Provide the (X, Y) coordinate of the cell's center where the given text is located.  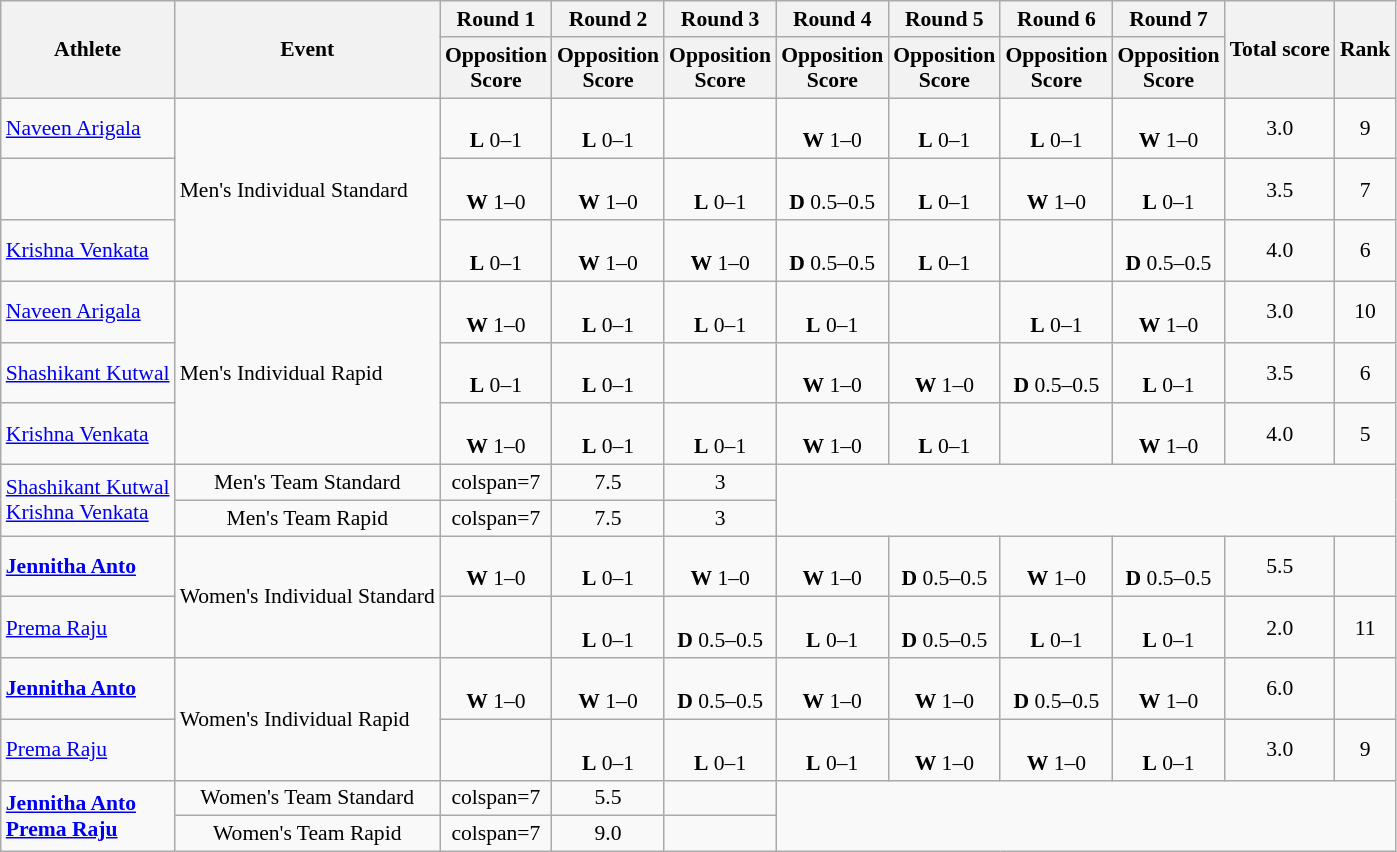
5 (1366, 434)
Women's Team Rapid (308, 834)
Round 5 (944, 19)
Round 7 (1168, 19)
9.0 (608, 834)
10 (1366, 312)
Jennitha AntoPrema Raju (88, 816)
Women's Individual Rapid (308, 719)
11 (1366, 628)
Men's Team Standard (308, 483)
6.0 (1280, 688)
Men's Individual Standard (308, 190)
Shashikant Kutwal (88, 372)
Round 2 (608, 19)
Round 4 (832, 19)
Round 1 (496, 19)
2.0 (1280, 628)
Rank (1366, 50)
Women's Team Standard (308, 798)
Total score (1280, 50)
Round 3 (720, 19)
Men's Individual Rapid (308, 372)
Men's Team Rapid (308, 518)
7 (1366, 190)
Event (308, 50)
Women's Individual Standard (308, 597)
Athlete (88, 50)
Shashikant KutwalKrishna Venkata (88, 500)
Round 6 (1056, 19)
